Return the (X, Y) coordinate for the center point of the cell that contains the specified text.  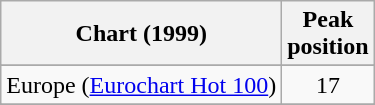
Chart (1999) (142, 34)
17 (328, 85)
Peakposition (328, 34)
Europe (Eurochart Hot 100) (142, 85)
